Find where the given text appears and provide that cell's center as [X, Y] coordinate. 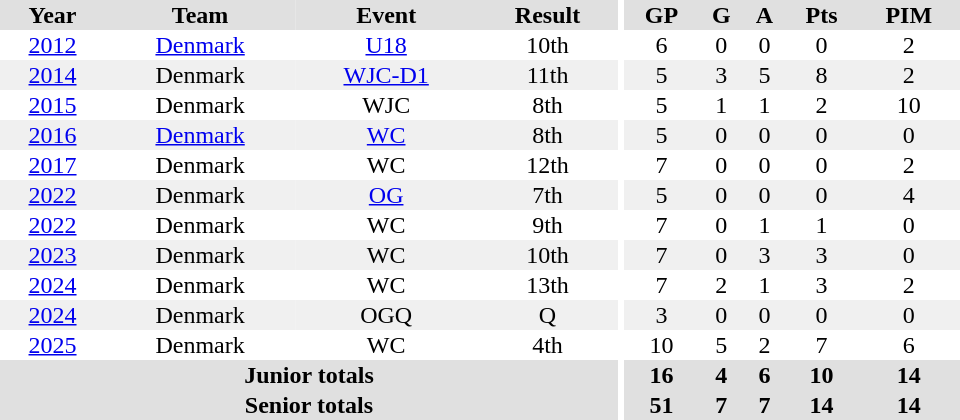
2023 [52, 255]
8 [821, 75]
2017 [52, 165]
PIM [909, 15]
11th [548, 75]
GP [662, 15]
A [765, 15]
Senior totals [309, 405]
13th [548, 285]
Junior totals [309, 375]
4th [548, 345]
Q [548, 315]
2015 [52, 105]
WJC [386, 105]
12th [548, 165]
Pts [821, 15]
16 [662, 375]
Event [386, 15]
2016 [52, 135]
Team [200, 15]
2014 [52, 75]
Year [52, 15]
9th [548, 225]
Result [548, 15]
2012 [52, 45]
WJC-D1 [386, 75]
G [722, 15]
U18 [386, 45]
51 [662, 405]
7th [548, 195]
2025 [52, 345]
OG [386, 195]
OGQ [386, 315]
